Determine the (x, y) coordinate at the center of the cell enclosing the given text.  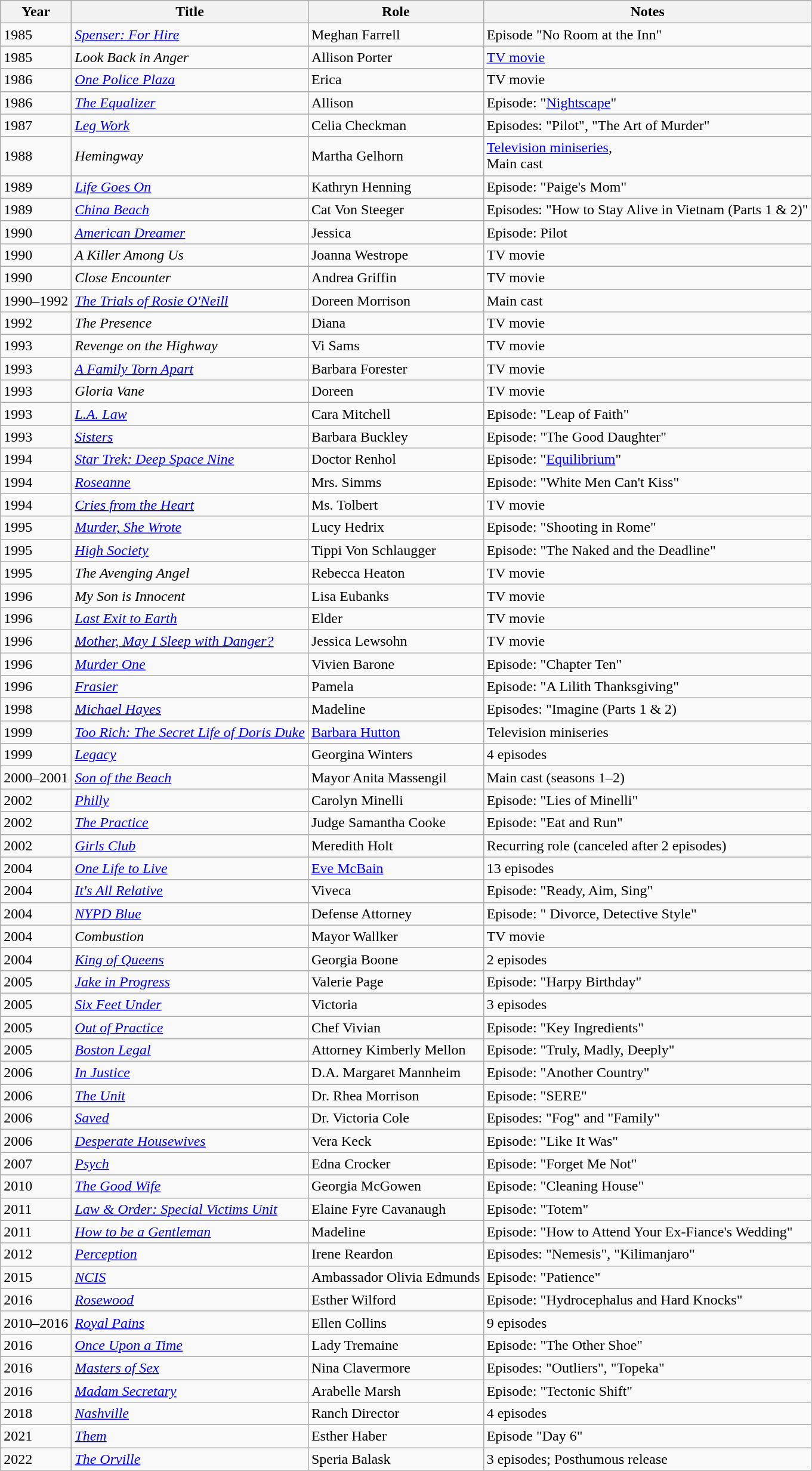
Doctor Renhol (396, 460)
Psych (190, 1164)
Roseanne (190, 482)
Episode: Pilot (647, 232)
Recurring role (canceled after 2 episodes) (647, 846)
Main cast (seasons 1–2) (647, 778)
Lucy Hedrix (396, 528)
Masters of Sex (190, 1368)
Mayor Anita Massengil (396, 778)
High Society (190, 550)
2 episodes (647, 959)
Attorney Kimberly Mellon (396, 1050)
2010 (36, 1186)
Episode: "Key Ingredients" (647, 1027)
3 episodes; Posthumous release (647, 1459)
Role (396, 12)
Doreen Morrison (396, 300)
Mrs. Simms (396, 482)
Georgia McGowen (396, 1186)
2000–2001 (36, 778)
2018 (36, 1414)
Vera Keck (396, 1141)
Dr. Rhea Morrison (396, 1096)
NCIS (190, 1277)
Episodes: "Pilot", "The Art of Murder" (647, 125)
Too Rich: The Secret Life of Doris Duke (190, 732)
Hemingway (190, 156)
It's All Relative (190, 891)
Lady Tremaine (396, 1345)
Law & Order: Special Victims Unit (190, 1209)
Episode: "The Good Daughter" (647, 437)
Episode: "Truly, Madly, Deeply" (647, 1050)
Elaine Fyre Cavanaugh (396, 1209)
Royal Pains (190, 1322)
Dr. Victoria Cole (396, 1118)
The Practice (190, 823)
2010–2016 (36, 1322)
American Dreamer (190, 232)
Episodes: "Nemesis", "Kilimanjaro" (647, 1254)
Jessica Lewsohn (396, 641)
Once Upon a Time (190, 1345)
Esther Wilford (396, 1300)
Georgina Winters (396, 755)
Michael Hayes (190, 710)
Chef Vivian (396, 1027)
Nashville (190, 1414)
China Beach (190, 209)
D.A. Margaret Mannheim (396, 1073)
Son of the Beach (190, 778)
Episode: "Harpy Birthday" (647, 982)
Revenge on the Highway (190, 346)
Judge Samantha Cooke (396, 823)
Episode: "Patience" (647, 1277)
Ms. Tolbert (396, 505)
Tippi Von Schlaugger (396, 550)
Episode: "How to Attend Your Ex-Fiance's Wedding" (647, 1232)
Episode: "The Naked and the Deadline" (647, 550)
9 episodes (647, 1322)
Saved (190, 1118)
Rosewood (190, 1300)
1987 (36, 125)
Episode: "Paige's Mom" (647, 187)
2012 (36, 1254)
2021 (36, 1436)
Irene Reardon (396, 1254)
Diana (396, 323)
1990–1992 (36, 300)
Barbara Buckley (396, 437)
Episodes: "How to Stay Alive in Vietnam (Parts 1 & 2)" (647, 209)
Murder, She Wrote (190, 528)
Year (36, 12)
Episode: "Chapter Ten" (647, 664)
Episodes: "Fog" and "Family" (647, 1118)
Look Back in Anger (190, 57)
Episode: "Cleaning House" (647, 1186)
Episode: " Divorce, Detective Style" (647, 914)
Gloria Vane (190, 391)
Episode: "Totem" (647, 1209)
Notes (647, 12)
Edna Crocker (396, 1164)
Frasier (190, 687)
Defense Attorney (396, 914)
Episode: "Nightscape" (647, 103)
2015 (36, 1277)
Esther Haber (396, 1436)
Arabelle Marsh (396, 1391)
NYPD Blue (190, 914)
Mother, May I Sleep with Danger? (190, 641)
Episode: "Lies of Minelli" (647, 800)
One Life to Live (190, 868)
Spenser: For Hire (190, 35)
3 episodes (647, 1004)
Episode "No Room at the Inn" (647, 35)
Leg Work (190, 125)
Allison Porter (396, 57)
The Presence (190, 323)
Ambassador Olivia Edmunds (396, 1277)
Episodes: "Imagine (Parts 1 & 2) (647, 710)
Last Exit to Earth (190, 618)
Episodes: "Outliers", "Topeka" (647, 1368)
Boston Legal (190, 1050)
Barbara Hutton (396, 732)
A Family Torn Apart (190, 369)
L.A. Law (190, 414)
Meredith Holt (396, 846)
Title (190, 12)
Eve McBain (396, 868)
Girls Club (190, 846)
Episode: "White Men Can't Kiss" (647, 482)
Episode: "The Other Shoe" (647, 1345)
Episode: "Forget Me Not" (647, 1164)
Rebecca Heaton (396, 573)
Vivien Barone (396, 664)
Main cast (647, 300)
Ranch Director (396, 1414)
Georgia Boone (396, 959)
Philly (190, 800)
Madam Secretary (190, 1391)
Cries from the Heart (190, 505)
Television miniseries,Main cast (647, 156)
The Equalizer (190, 103)
Viveca (396, 891)
Valerie Page (396, 982)
Episode: "SERE" (647, 1096)
Jake in Progress (190, 982)
King of Queens (190, 959)
Ellen Collins (396, 1322)
The Avenging Angel (190, 573)
The Orville (190, 1459)
2022 (36, 1459)
Episode: "Ready, Aim, Sing" (647, 891)
Celia Checkman (396, 125)
Pamela (396, 687)
One Police Plaza (190, 80)
Vi Sams (396, 346)
13 episodes (647, 868)
Perception (190, 1254)
Them (190, 1436)
1988 (36, 156)
Life Goes On (190, 187)
Erica (396, 80)
Television miniseries (647, 732)
Martha Gelhorn (396, 156)
The Good Wife (190, 1186)
Legacy (190, 755)
Doreen (396, 391)
Andrea Griffin (396, 277)
Six Feet Under (190, 1004)
The Unit (190, 1096)
Episode: "Equilibrium" (647, 460)
My Son is Innocent (190, 596)
Episode: "Tectonic Shift" (647, 1391)
Desperate Housewives (190, 1141)
Episode "Day 6" (647, 1436)
In Justice (190, 1073)
Nina Clavermore (396, 1368)
Episode: "Hydrocephalus and Hard Knocks" (647, 1300)
Episode: "Another Country" (647, 1073)
Allison (396, 103)
A Killer Among Us (190, 255)
Star Trek: Deep Space Nine (190, 460)
2007 (36, 1164)
Close Encounter (190, 277)
Episode: "Shooting in Rome" (647, 528)
Carolyn Minelli (396, 800)
Elder (396, 618)
Jessica (396, 232)
1998 (36, 710)
Victoria (396, 1004)
Kathryn Henning (396, 187)
Lisa Eubanks (396, 596)
Meghan Farrell (396, 35)
Murder One (190, 664)
Mayor Wallker (396, 936)
Episode: "A Lilith Thanksgiving" (647, 687)
Out of Practice (190, 1027)
How to be a Gentleman (190, 1232)
Episode: "Like It Was" (647, 1141)
The Trials of Rosie O'Neill (190, 300)
Sisters (190, 437)
1992 (36, 323)
Cat Von Steeger (396, 209)
Episode: "Eat and Run" (647, 823)
Episode: "Leap of Faith" (647, 414)
Cara Mitchell (396, 414)
Joanna Westrope (396, 255)
Combustion (190, 936)
Speria Balask (396, 1459)
Barbara Forester (396, 369)
